Detect which cell encompasses the target text, then output its (x, y) center coordinate. 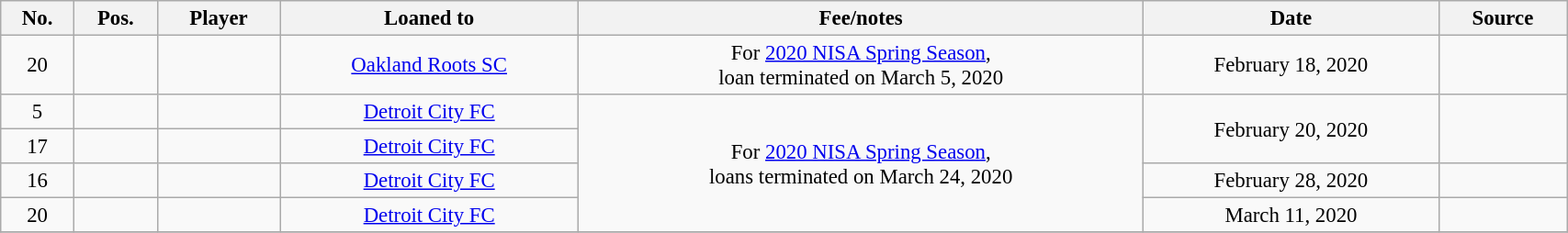
Source (1503, 18)
For 2020 NISA Spring Season,loans terminated on March 24, 2020 (862, 163)
Oakland Roots SC (430, 66)
No. (38, 18)
February 20, 2020 (1292, 128)
Player (219, 18)
February 18, 2020 (1292, 66)
For 2020 NISA Spring Season,loan terminated on March 5, 2020 (862, 66)
17 (38, 147)
Loaned to (430, 18)
February 28, 2020 (1292, 181)
Date (1292, 18)
March 11, 2020 (1292, 216)
16 (38, 181)
Pos. (116, 18)
5 (38, 112)
Fee/notes (862, 18)
